Extract the (x, y) coordinate from the center of the cell holding the provided text.  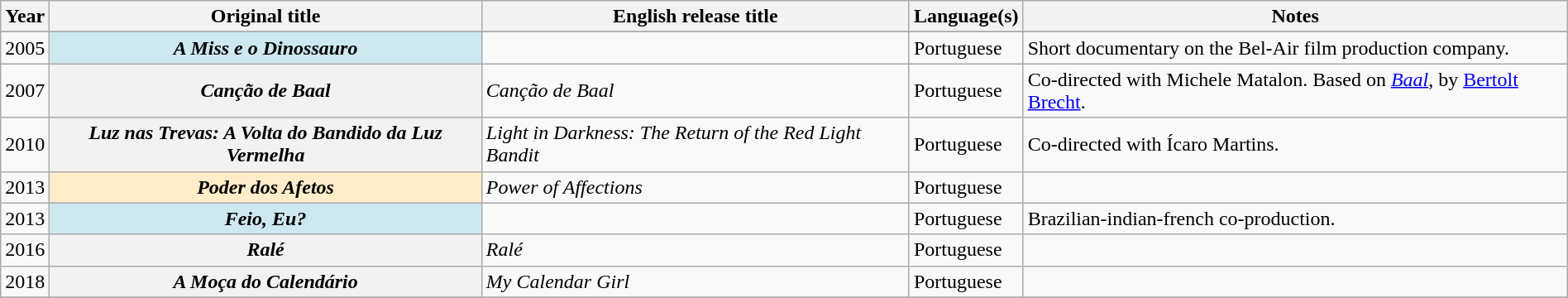
Year (25, 17)
My Calendar Girl (695, 281)
Language(s) (966, 17)
Feio, Eu? (266, 219)
2018 (25, 281)
2005 (25, 48)
Co-directed with Michele Matalon. Based on Baal, by Bertolt Brecht. (1295, 91)
Luz nas Trevas: A Volta do Bandido da Luz Vermelha (266, 144)
2010 (25, 144)
A Moça do Calendário (266, 281)
2007 (25, 91)
Co-directed with Ícaro Martins. (1295, 144)
Notes (1295, 17)
Light in Darkness: The Return of the Red Light Bandit (695, 144)
Original title (266, 17)
English release title (695, 17)
Brazilian-indian-french co-production. (1295, 219)
2016 (25, 250)
Power of Affections (695, 187)
A Miss e o Dinossauro (266, 48)
Poder dos Afetos (266, 187)
Short documentary on the Bel-Air film production company. (1295, 48)
